Capture the cell that displays the provided text and extract its [x, y] central coordinate. 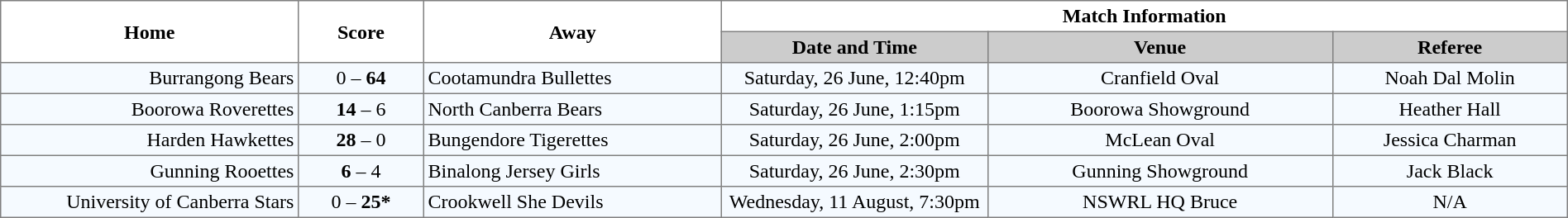
Harden Hawkettes [150, 140]
0 – 25* [361, 202]
Saturday, 26 June, 12:40pm [854, 78]
Heather Hall [1450, 109]
North Canberra Bears [572, 109]
Referee [1450, 47]
University of Canberra Stars [150, 202]
Score [361, 31]
Jack Black [1450, 171]
Cootamundra Bullettes [572, 78]
Binalong Jersey Girls [572, 171]
Boorowa Showground [1159, 109]
Noah Dal Molin [1450, 78]
Jessica Charman [1450, 140]
Saturday, 26 June, 1:15pm [854, 109]
Venue [1159, 47]
Away [572, 31]
Gunning Showground [1159, 171]
Crookwell She Devils [572, 202]
Bungendore Tigerettes [572, 140]
NSWRL HQ Bruce [1159, 202]
0 – 64 [361, 78]
Wednesday, 11 August, 7:30pm [854, 202]
Saturday, 26 June, 2:30pm [854, 171]
Date and Time [854, 47]
14 – 6 [361, 109]
Gunning Rooettes [150, 171]
McLean Oval [1159, 140]
N/A [1450, 202]
Home [150, 31]
Burrangong Bears [150, 78]
6 – 4 [361, 171]
Cranfield Oval [1159, 78]
Saturday, 26 June, 2:00pm [854, 140]
28 – 0 [361, 140]
Boorowa Roverettes [150, 109]
Match Information [1145, 17]
